Determine the (x, y) coordinate at the center of the cell enclosing the given text.  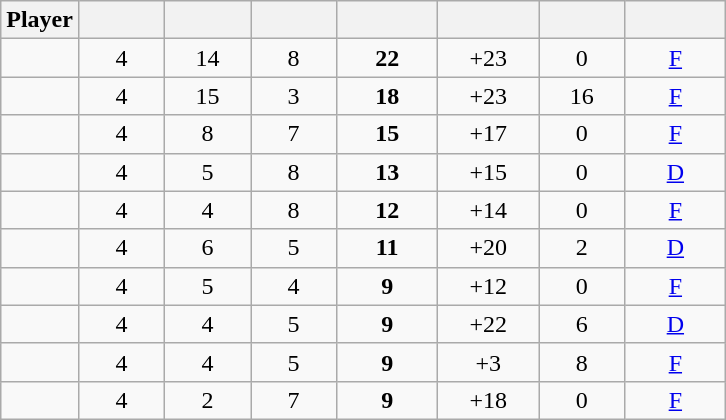
+17 (488, 134)
14 (208, 58)
+12 (488, 286)
+18 (488, 400)
16 (582, 96)
12 (388, 210)
+14 (488, 210)
Player (40, 20)
+3 (488, 362)
18 (388, 96)
22 (388, 58)
3 (294, 96)
+22 (488, 324)
+15 (488, 172)
13 (388, 172)
11 (388, 248)
+20 (488, 248)
